Provide the [X, Y] coordinate of the cell's center where the given text is located.  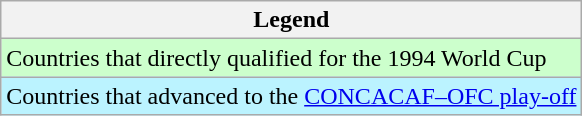
Countries that advanced to the CONCACAF–OFC play-off [292, 96]
Legend [292, 20]
Countries that directly qualified for the 1994 World Cup [292, 58]
